Search for the cell housing the specified text and yield its [X, Y] center coordinate. 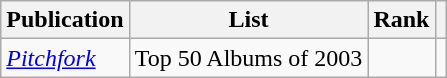
Rank [402, 20]
Pitchfork [65, 58]
Publication [65, 20]
Top 50 Albums of 2003 [248, 58]
List [248, 20]
